Locate the cell with the specified text and output its [X, Y] center coordinate. 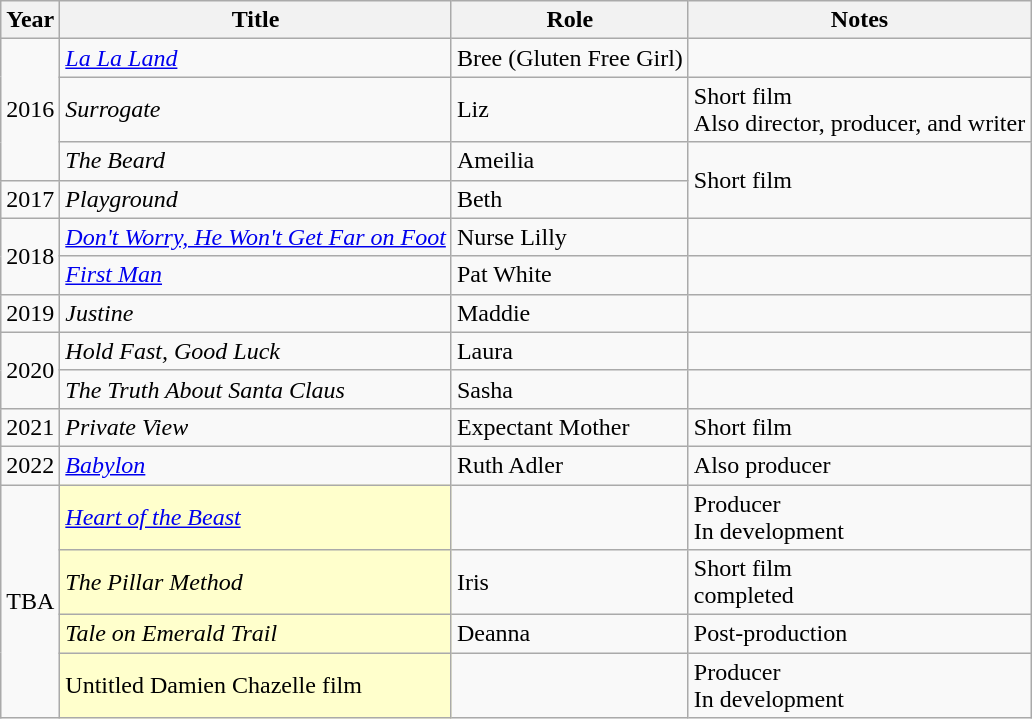
Ameilia [570, 161]
2016 [30, 110]
Surrogate [256, 110]
2018 [30, 256]
2017 [30, 199]
Post-production [859, 634]
Notes [859, 20]
Beth [570, 199]
Heart of the Beast [256, 516]
2021 [30, 427]
Sasha [570, 389]
The Truth About Santa Claus [256, 389]
Don't Worry, He Won't Get Far on Foot [256, 237]
Untitled Damien Chazelle film [256, 686]
Iris [570, 582]
Private View [256, 427]
Playground [256, 199]
Expectant Mother [570, 427]
Hold Fast, Good Luck [256, 351]
The Beard [256, 161]
Laura [570, 351]
2022 [30, 465]
Also producer [859, 465]
La La Land [256, 58]
Liz [570, 110]
Nurse Lilly [570, 237]
Short filmcompleted [859, 582]
Babylon [256, 465]
Role [570, 20]
TBA [30, 600]
2020 [30, 370]
Ruth Adler [570, 465]
Deanna [570, 634]
Pat White [570, 275]
Tale on Emerald Trail [256, 634]
Title [256, 20]
Maddie [570, 313]
Year [30, 20]
2019 [30, 313]
Short filmAlso director, producer, and writer [859, 110]
First Man [256, 275]
The Pillar Method [256, 582]
Bree (Gluten Free Girl) [570, 58]
Justine [256, 313]
